Determine the [X, Y] coordinate at the center of the cell enclosing the given text.  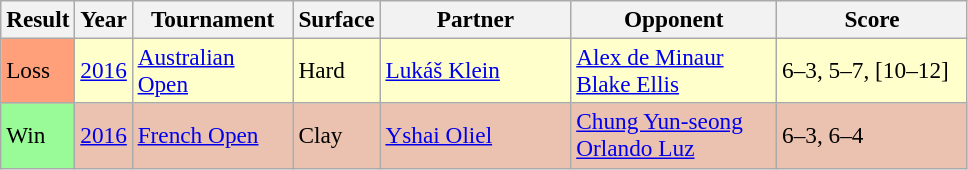
Loss [38, 70]
Partner [476, 19]
Score [872, 19]
6–3, 6–4 [872, 136]
Australian Open [212, 70]
French Open [212, 136]
Yshai Oliel [476, 136]
Opponent [674, 19]
Win [38, 136]
Clay [336, 136]
Alex de Minaur Blake Ellis [674, 70]
Hard [336, 70]
Chung Yun-seong Orlando Luz [674, 136]
6–3, 5–7, [10–12] [872, 70]
Tournament [212, 19]
Lukáš Klein [476, 70]
Year [104, 19]
Surface [336, 19]
Result [38, 19]
